Determine the [X, Y] coordinate at the center of the cell enclosing the given text.  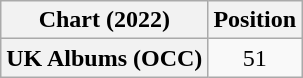
Chart (2022) [104, 20]
Position [255, 20]
UK Albums (OCC) [104, 58]
51 [255, 58]
